Identify which cell holds the provided text, then report its [x, y] central coordinate. 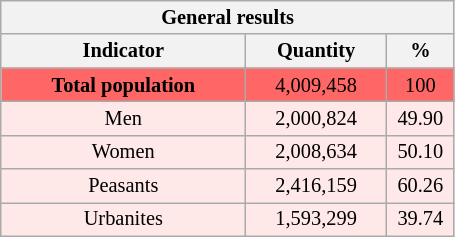
60.26 [420, 186]
Total population [124, 85]
50.10 [420, 152]
2,008,634 [316, 152]
39.74 [420, 219]
2,416,159 [316, 186]
100 [420, 85]
Women [124, 152]
Quantity [316, 51]
General results [228, 17]
4,009,458 [316, 85]
Peasants [124, 186]
% [420, 51]
49.90 [420, 118]
1,593,299 [316, 219]
Men [124, 118]
2,000,824 [316, 118]
Urbanites [124, 219]
Indicator [124, 51]
